Extract the [x, y] coordinate from the center of the cell holding the provided text.  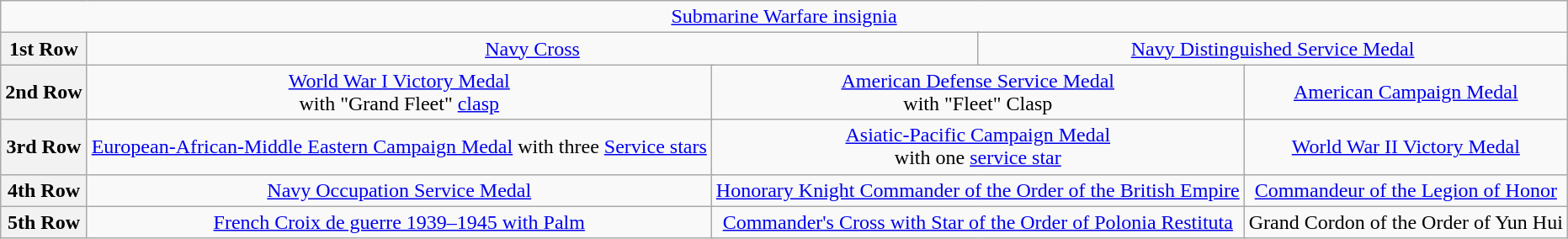
Commander's Cross with Star of the Order of Polonia Restituta [978, 222]
Navy Distinguished Service Medal [1273, 49]
European-African-Middle Eastern Campaign Medal with three Service stars [399, 146]
3rd Row [44, 146]
2nd Row [44, 93]
1st Row [44, 49]
Navy Occupation Service Medal [399, 190]
4th Row [44, 190]
American Defense Service Medal with "Fleet" Clasp [978, 93]
Submarine Warfare insignia [784, 17]
American Campaign Medal [1406, 93]
Asiatic-Pacific Campaign Medal with one service star [978, 146]
Grand Cordon of the Order of Yun Hui [1406, 222]
World War I Victory Medal with "Grand Fleet" clasp [399, 93]
Commandeur of the Legion of Honor [1406, 190]
Honorary Knight Commander of the Order of the British Empire [978, 190]
Navy Cross [532, 49]
World War II Victory Medal [1406, 146]
French Croix de guerre 1939–1945 with Palm [399, 222]
5th Row [44, 222]
